Identify which cell holds the provided text, then report its (x, y) central coordinate. 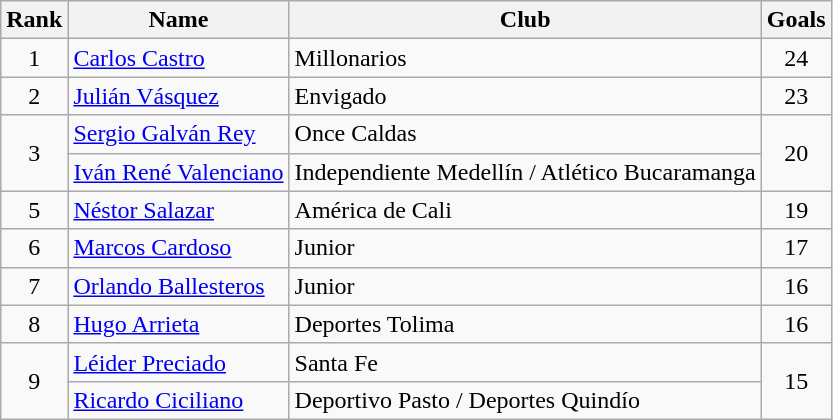
Marcos Cardoso (178, 248)
Rank (34, 20)
Once Caldas (525, 134)
Santa Fe (525, 362)
Independiente Medellín / Atlético Bucaramanga (525, 172)
Goals (796, 20)
Deportivo Pasto / Deportes Quindío (525, 400)
15 (796, 381)
Deportes Tolima (525, 324)
5 (34, 210)
Ricardo Ciciliano (178, 400)
2 (34, 96)
Hugo Arrieta (178, 324)
Envigado (525, 96)
8 (34, 324)
Millonarios (525, 58)
Néstor Salazar (178, 210)
7 (34, 286)
Carlos Castro (178, 58)
17 (796, 248)
1 (34, 58)
3 (34, 153)
Julián Vásquez (178, 96)
Orlando Ballesteros (178, 286)
Sergio Galván Rey (178, 134)
19 (796, 210)
24 (796, 58)
9 (34, 381)
Club (525, 20)
20 (796, 153)
6 (34, 248)
Léider Preciado (178, 362)
América de Cali (525, 210)
Name (178, 20)
23 (796, 96)
Iván René Valenciano (178, 172)
